Pinpoint the cell where the given text exists, returning its [x, y] midpoint coordinate. 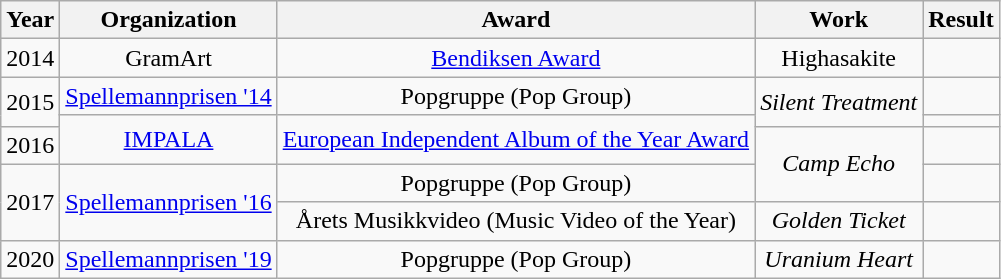
Organization [168, 20]
Work [839, 20]
Spellemannprisen '14 [168, 96]
Year [30, 20]
European Independent Album of the Year Award [516, 140]
Årets Musikkvideo (Music Video of the Year) [516, 221]
GramArt [168, 58]
IMPALA [168, 140]
2015 [30, 102]
Golden Ticket [839, 221]
Spellemannprisen '16 [168, 202]
2017 [30, 202]
Award [516, 20]
Silent Treatment [839, 102]
Spellemannprisen '19 [168, 259]
Bendiksen Award [516, 58]
2016 [30, 145]
Uranium Heart [839, 259]
Result [961, 20]
2014 [30, 58]
Highasakite [839, 58]
Camp Echo [839, 164]
2020 [30, 259]
